Scan for the cell matching the given text and deliver its [X, Y] coordinate at center. 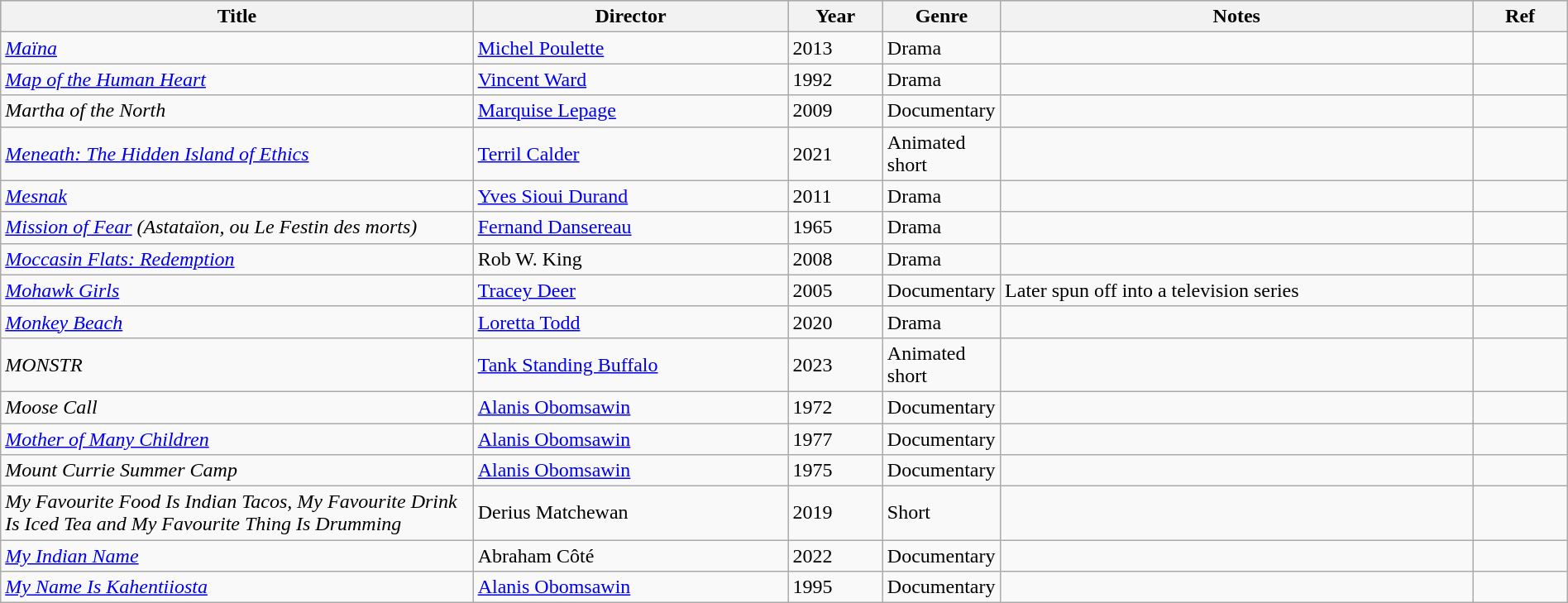
Mother of Many Children [237, 439]
MONSTR [237, 364]
Map of the Human Heart [237, 79]
Tracey Deer [630, 290]
Tank Standing Buffalo [630, 364]
Moose Call [237, 407]
Ref [1520, 17]
2019 [835, 513]
Later spun off into a television series [1237, 290]
2009 [835, 111]
1965 [835, 227]
Maïna [237, 48]
Michel Poulette [630, 48]
1992 [835, 79]
Mount Currie Summer Camp [237, 471]
2011 [835, 196]
My Name Is Kahentiiosta [237, 587]
1975 [835, 471]
1972 [835, 407]
2023 [835, 364]
2020 [835, 322]
2005 [835, 290]
2022 [835, 556]
Mohawk Girls [237, 290]
Mission of Fear (Astataïon, ou Le Festin des morts) [237, 227]
Moccasin Flats: Redemption [237, 259]
My Indian Name [237, 556]
Short [941, 513]
Fernand Dansereau [630, 227]
Mesnak [237, 196]
Director [630, 17]
Year [835, 17]
2008 [835, 259]
1995 [835, 587]
My Favourite Food Is Indian Tacos, My Favourite Drink Is Iced Tea and My Favourite Thing Is Drumming [237, 513]
2013 [835, 48]
Genre [941, 17]
Title [237, 17]
Loretta Todd [630, 322]
Meneath: The Hidden Island of Ethics [237, 154]
Notes [1237, 17]
2021 [835, 154]
Abraham Côté [630, 556]
1977 [835, 439]
Terril Calder [630, 154]
Vincent Ward [630, 79]
Derius Matchewan [630, 513]
Martha of the North [237, 111]
Monkey Beach [237, 322]
Yves Sioui Durand [630, 196]
Rob W. King [630, 259]
Marquise Lepage [630, 111]
